Pinpoint the cell where the given text exists, returning its (X, Y) midpoint coordinate. 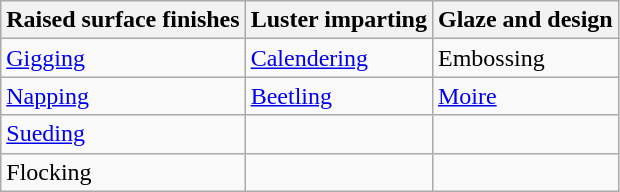
Napping (123, 96)
Raised surface finishes (123, 20)
Moire (525, 96)
Luster imparting (338, 20)
Calendering (338, 58)
Sueding (123, 134)
Gigging (123, 58)
Beetling (338, 96)
Embossing (525, 58)
Flocking (123, 172)
Glaze and design (525, 20)
